Identify which cell holds the provided text, then report its (X, Y) central coordinate. 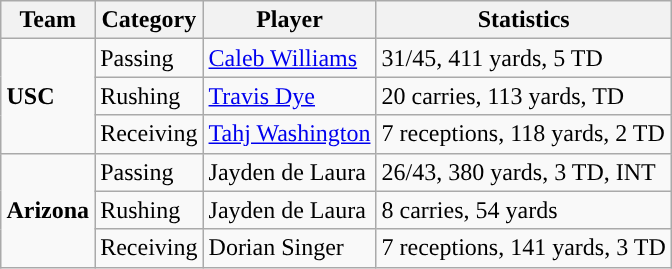
Statistics (524, 20)
USC (48, 96)
Tahj Washington (290, 134)
7 receptions, 141 yards, 3 TD (524, 248)
Travis Dye (290, 96)
Team (48, 20)
8 carries, 54 yards (524, 210)
Player (290, 20)
26/43, 380 yards, 3 TD, INT (524, 172)
7 receptions, 118 yards, 2 TD (524, 134)
20 carries, 113 yards, TD (524, 96)
31/45, 411 yards, 5 TD (524, 58)
Arizona (48, 210)
Caleb Williams (290, 58)
Category (149, 20)
Dorian Singer (290, 248)
